Provide the (X, Y) coordinate of the cell's center where the given text is located.  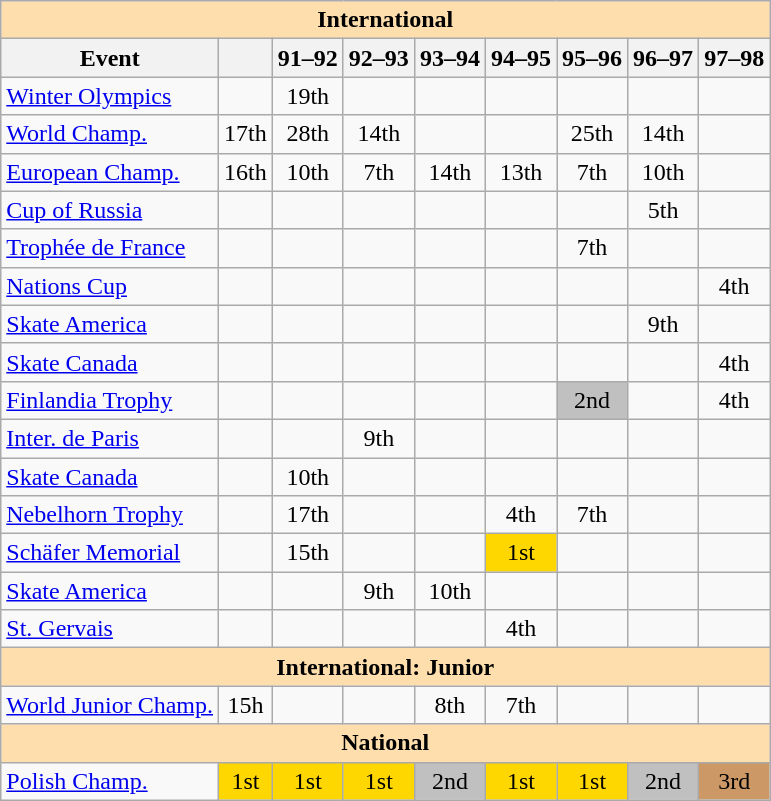
91–92 (308, 58)
28th (308, 134)
95–96 (592, 58)
5th (664, 210)
Trophée de France (110, 248)
Polish Champ. (110, 781)
Nations Cup (110, 286)
World Junior Champ. (110, 705)
St. Gervais (110, 629)
Cup of Russia (110, 210)
13th (520, 172)
Winter Olympics (110, 96)
94–95 (520, 58)
15h (246, 705)
15th (308, 553)
96–97 (664, 58)
Event (110, 58)
Nebelhorn Trophy (110, 515)
Finlandia Trophy (110, 400)
International (386, 20)
8th (450, 705)
Inter. de Paris (110, 438)
Schäfer Memorial (110, 553)
97–98 (734, 58)
92–93 (378, 58)
National (386, 743)
European Champ. (110, 172)
25th (592, 134)
World Champ. (110, 134)
19th (308, 96)
3rd (734, 781)
16th (246, 172)
93–94 (450, 58)
International: Junior (386, 667)
